Search for the cell housing the specified text and yield its (x, y) center coordinate. 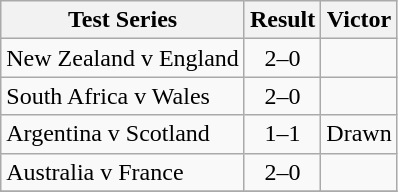
Australia v France (123, 172)
1–1 (282, 134)
New Zealand v England (123, 58)
Drawn (359, 134)
South Africa v Wales (123, 96)
Argentina v Scotland (123, 134)
Test Series (123, 20)
Victor (359, 20)
Result (282, 20)
